Return the [X, Y] coordinate for the center point of the cell that contains the specified text.  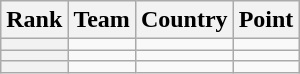
Rank [34, 20]
Team [102, 20]
Point [266, 20]
Country [184, 20]
